Pinpoint the cell where the given text exists, returning its (X, Y) midpoint coordinate. 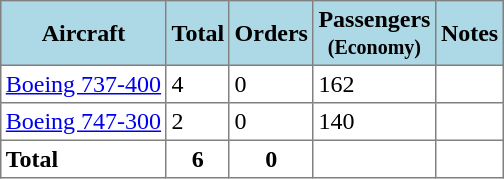
140 (374, 122)
Notes (470, 33)
6 (198, 159)
Passengers(Economy) (374, 33)
Orders (271, 33)
4 (198, 84)
162 (374, 84)
Boeing 747-300 (84, 122)
Boeing 737-400 (84, 84)
Aircraft (84, 33)
2 (198, 122)
